Return the [x, y] coordinate for the center point of the cell that contains the specified text.  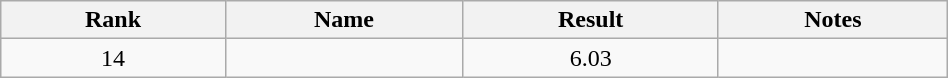
Result [591, 20]
Notes [832, 20]
6.03 [591, 58]
Name [344, 20]
14 [113, 58]
Rank [113, 20]
